Detect which cell encompasses the target text, then output its (x, y) center coordinate. 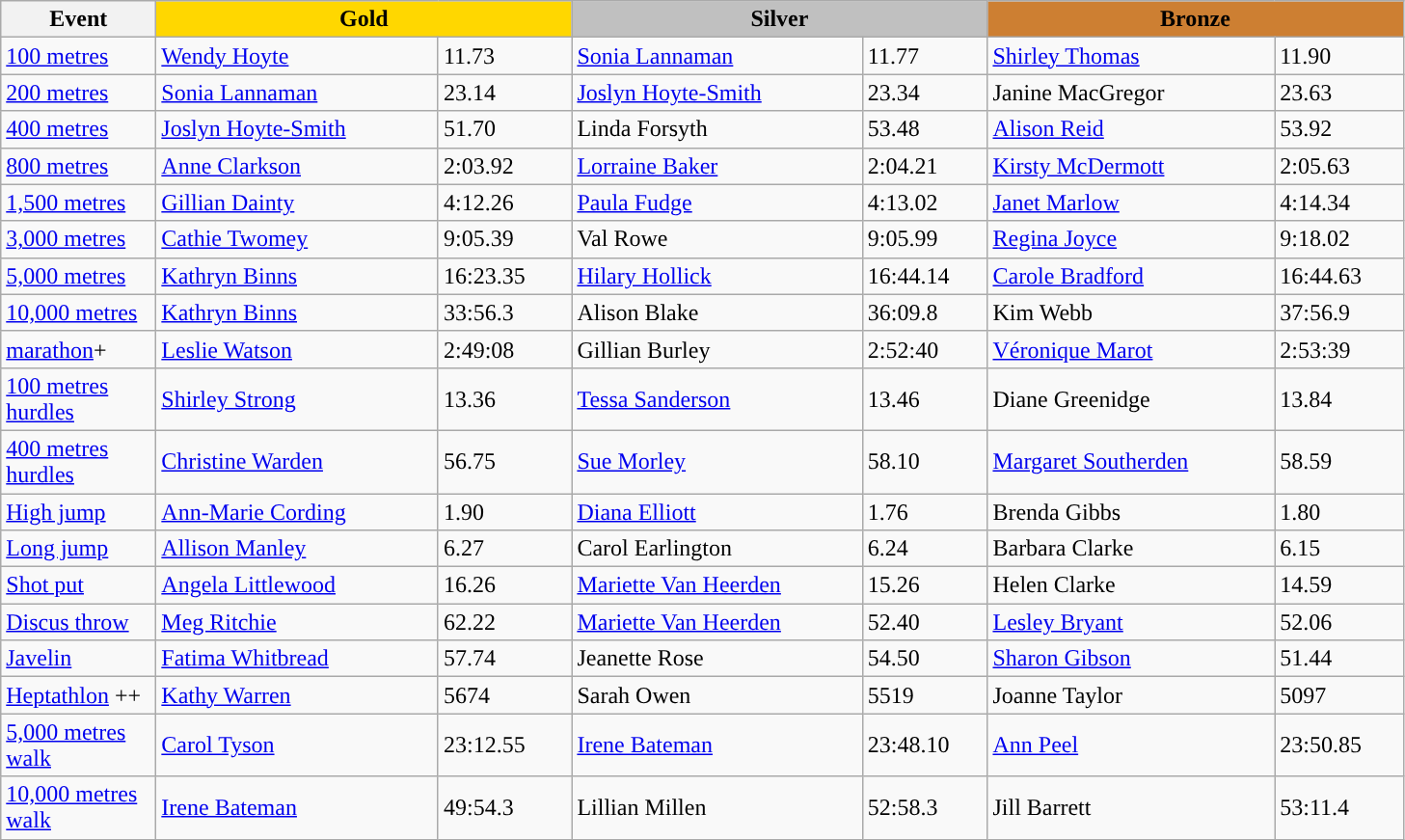
10,000 metres walk (79, 808)
2:49:08 (504, 349)
16:23.35 (504, 276)
9:05.39 (504, 239)
Paula Fudge (717, 203)
Meg Ritchie (297, 622)
Javelin (79, 659)
6.27 (504, 549)
Cathie Twomey (297, 239)
Christine Warden (297, 461)
Jeanette Rose (717, 659)
4:14.34 (1338, 203)
5674 (504, 695)
Alison Reid (1131, 129)
Brenda Gibbs (1131, 512)
Kim Webb (1131, 312)
Tessa Sanderson (717, 399)
Carole Bradford (1131, 276)
16:44.14 (925, 276)
Kirsty McDermott (1131, 166)
5,000 metres (79, 276)
36:09.8 (925, 312)
Allison Manley (297, 549)
23:48.10 (925, 745)
13.46 (925, 399)
23:50.85 (1338, 745)
2:52:40 (925, 349)
23.63 (1338, 93)
Lesley Bryant (1131, 622)
200 metres (79, 93)
Shirley Thomas (1131, 56)
53.48 (925, 129)
400 metres hurdles (79, 461)
Joanne Taylor (1131, 695)
3,000 metres (79, 239)
13.36 (504, 399)
Angela Littlewood (297, 585)
100 metres hurdles (79, 399)
Lillian Millen (717, 808)
Sarah Owen (717, 695)
9:05.99 (925, 239)
2:53:39 (1338, 349)
Carol Earlington (717, 549)
53:11.4 (1338, 808)
Helen Clarke (1131, 585)
1.76 (925, 512)
57.74 (504, 659)
Jill Barrett (1131, 808)
Diane Greenidge (1131, 399)
37:56.9 (1338, 312)
Margaret Southerden (1131, 461)
Ann-Marie Cording (297, 512)
Gillian Dainty (297, 203)
52.06 (1338, 622)
52.40 (925, 622)
Val Rowe (717, 239)
Wendy Hoyte (297, 56)
54.50 (925, 659)
High jump (79, 512)
Linda Forsyth (717, 129)
Long jump (79, 549)
Regina Joyce (1131, 239)
2:03.92 (504, 166)
Event (79, 19)
13.84 (1338, 399)
Diana Elliott (717, 512)
Lorraine Baker (717, 166)
1.90 (504, 512)
33:56.3 (504, 312)
10,000 metres (79, 312)
52:58.3 (925, 808)
62.22 (504, 622)
Sue Morley (717, 461)
Leslie Watson (297, 349)
Janine MacGregor (1131, 93)
2:05.63 (1338, 166)
100 metres (79, 56)
11.90 (1338, 56)
58.10 (925, 461)
Janet Marlow (1131, 203)
marathon+ (79, 349)
5519 (925, 695)
800 metres (79, 166)
4:12.26 (504, 203)
14.59 (1338, 585)
1,500 metres (79, 203)
51.70 (504, 129)
1.80 (1338, 512)
51.44 (1338, 659)
16:44.63 (1338, 276)
6.24 (925, 549)
23.34 (925, 93)
Heptathlon ++ (79, 695)
6.15 (1338, 549)
4:13.02 (925, 203)
Shot put (79, 585)
Gillian Burley (717, 349)
49:54.3 (504, 808)
Alison Blake (717, 312)
Kathy Warren (297, 695)
23:12.55 (504, 745)
2:04.21 (925, 166)
Sharon Gibson (1131, 659)
Carol Tyson (297, 745)
Silver (779, 19)
Anne Clarkson (297, 166)
53.92 (1338, 129)
Barbara Clarke (1131, 549)
Gold (365, 19)
11.77 (925, 56)
16.26 (504, 585)
400 metres (79, 129)
Hilary Hollick (717, 276)
5097 (1338, 695)
58.59 (1338, 461)
Bronze (1196, 19)
5,000 metres walk (79, 745)
11.73 (504, 56)
Véronique Marot (1131, 349)
56.75 (504, 461)
Shirley Strong (297, 399)
Discus throw (79, 622)
9:18.02 (1338, 239)
Ann Peel (1131, 745)
15.26 (925, 585)
Fatima Whitbread (297, 659)
23.14 (504, 93)
